Return the [x, y] coordinate for the center point of the cell that contains the specified text.  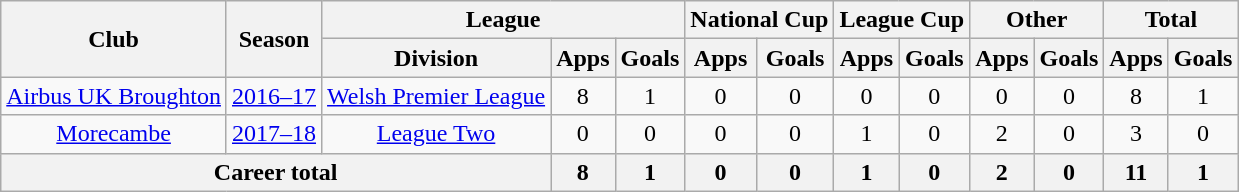
3 [1136, 134]
Other [1037, 20]
Total [1171, 20]
National Cup [760, 20]
Division [436, 58]
2017–18 [274, 134]
League Two [436, 134]
2016–17 [274, 96]
League [504, 20]
Welsh Premier League [436, 96]
Morecambe [114, 134]
Club [114, 39]
Airbus UK Broughton [114, 96]
Career total [276, 172]
Season [274, 39]
League Cup [902, 20]
11 [1136, 172]
